Return the [x, y] coordinate for the center point of the cell that contains the specified text.  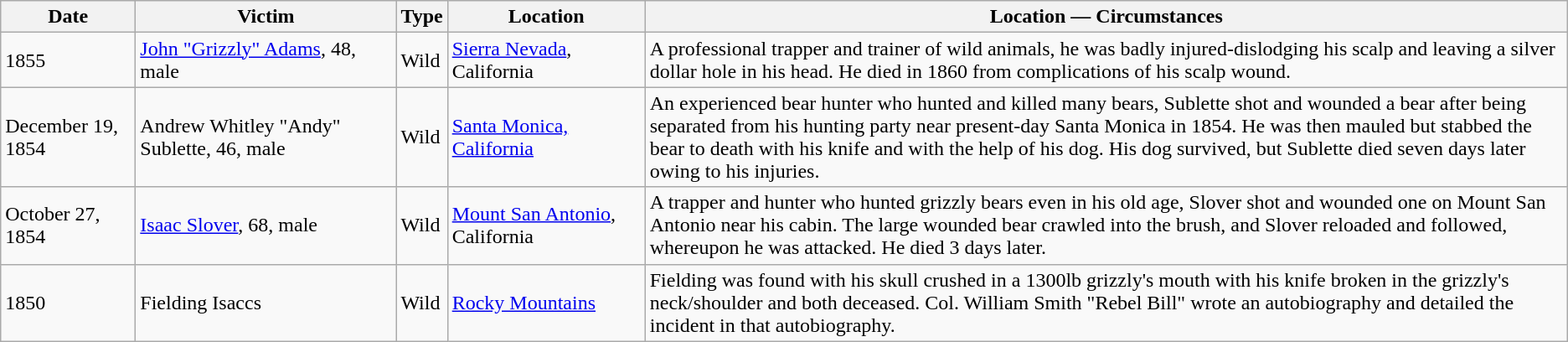
Victim [266, 17]
Santa Monica, California [546, 137]
Type [422, 17]
Rocky Mountains [546, 303]
Location — Circumstances [1106, 17]
October 27, 1854 [69, 225]
Sierra Nevada, California [546, 60]
Fielding Isaccs [266, 303]
1850 [69, 303]
1855 [69, 60]
Andrew Whitley "Andy" Sublette, 46, male [266, 137]
Isaac Slover, 68, male [266, 225]
December 19, 1854 [69, 137]
Location [546, 17]
John "Grizzly" Adams, 48, male [266, 60]
Date [69, 17]
Mount San Antonio, California [546, 225]
